From the cell containing the given text, extract its center point as (x, y) coordinate. 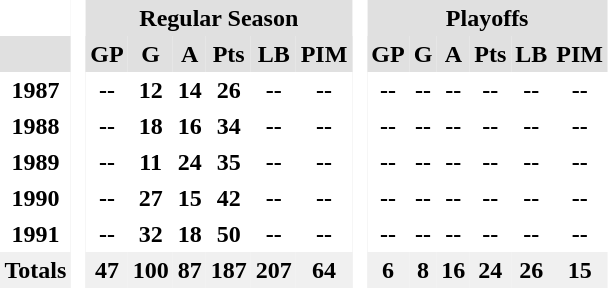
50 (228, 234)
187 (228, 270)
11 (150, 162)
35 (228, 162)
1988 (36, 126)
27 (150, 198)
64 (324, 270)
42 (228, 198)
1989 (36, 162)
34 (228, 126)
47 (107, 270)
6 (388, 270)
8 (423, 270)
100 (150, 270)
1987 (36, 90)
12 (150, 90)
207 (274, 270)
32 (150, 234)
1990 (36, 198)
87 (190, 270)
Regular Season (219, 18)
14 (190, 90)
Playoffs (488, 18)
1991 (36, 234)
Totals (36, 270)
